Scan for the cell matching the given text and deliver its [x, y] coordinate at center. 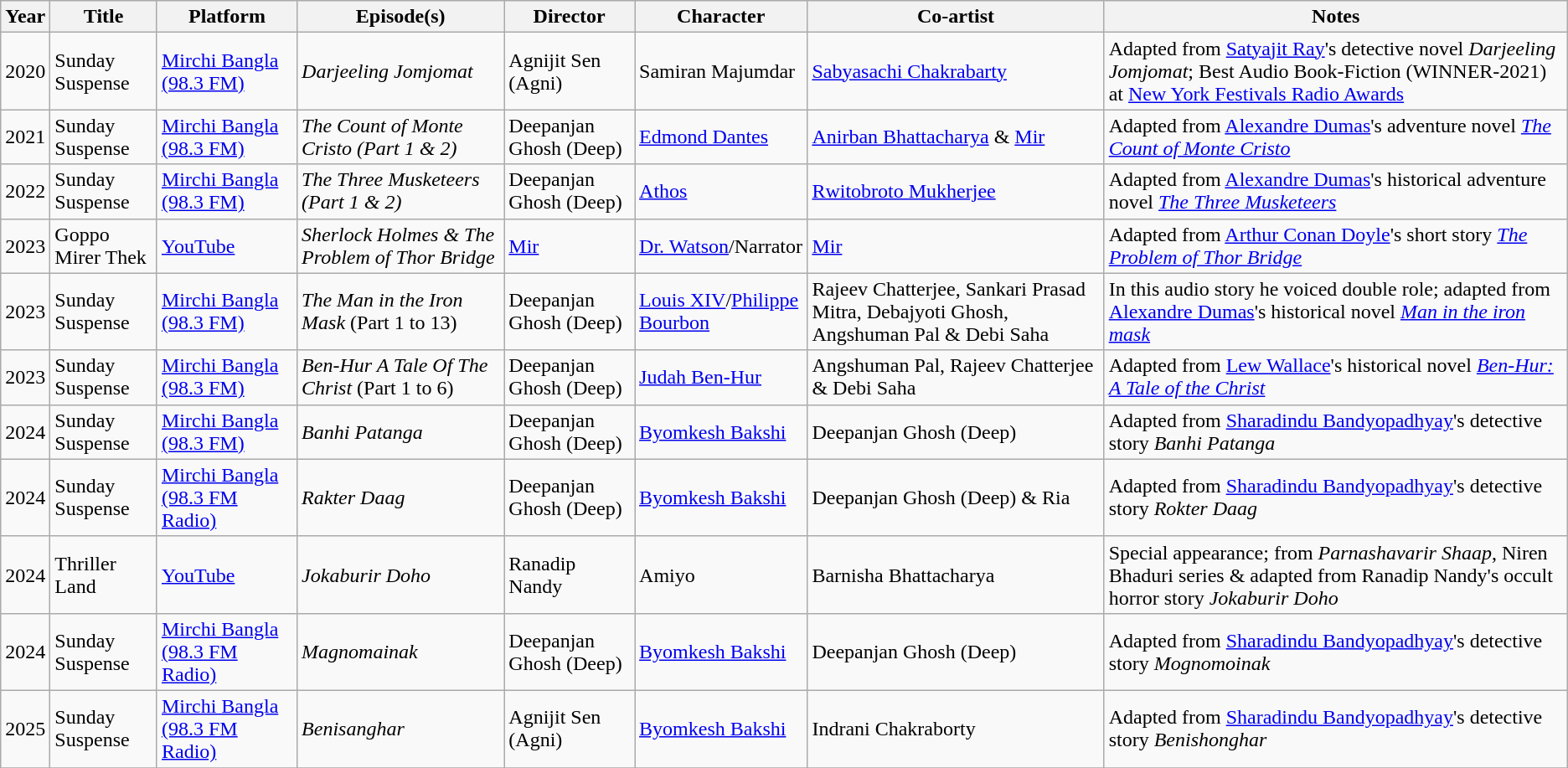
Rajeev Chatterjee, Sankari Prasad Mitra, Debajyoti Ghosh, Angshuman Pal & Debi Saha [956, 312]
Indrani Chakraborty [956, 729]
Amiyo [721, 575]
Ben-Hur A Tale Of The Christ (Part 1 to 6) [400, 377]
Thriller Land [104, 575]
Jokaburir Doho [400, 575]
Adapted from Sharadindu Bandyopadhyay's detective story Banhi Patanga [1335, 432]
Co-artist [956, 17]
Adapted from Arthur Conan Doyle's short story The Problem of Thor Bridge [1335, 246]
2022 [25, 191]
Athos [721, 191]
Angshuman Pal, Rajeev Chatterjee & Debi Saha [956, 377]
The Count of Monte Cristo (Part 1 & 2) [400, 137]
Sabyasachi Chakrabarty [956, 71]
Judah Ben-Hur [721, 377]
Adapted from Alexandre Dumas's historical adventure novel The Three Musketeers [1335, 191]
Special appearance; from Parnashavarir Shaap, Niren Bhaduri series & adapted from Ranadip Nandy's occult horror story Jokaburir Doho [1335, 575]
Magnomainak [400, 652]
Rwitobroto Mukherjee [956, 191]
Dr. Watson/Narrator [721, 246]
Title [104, 17]
Barnisha Bhattacharya [956, 575]
Louis XIV/Philippe Bourbon [721, 312]
The Man in the Iron Mask (Part 1 to 13) [400, 312]
Notes [1335, 17]
Adapted from Lew Wallace's historical novel Ben-Hur: A Tale of the Christ [1335, 377]
Adapted from Sharadindu Bandyopadhyay's detective story Rokter Daag [1335, 497]
Banhi Patanga [400, 432]
Samiran Majumdar [721, 71]
Year [25, 17]
Anirban Bhattacharya & Mir [956, 137]
Benisanghar [400, 729]
Episode(s) [400, 17]
2021 [25, 137]
Adapted from Alexandre Dumas's adventure novel The Count of Monte Cristo [1335, 137]
Sherlock Holmes & The Problem of Thor Bridge [400, 246]
Adapted from Sharadindu Bandyopadhyay's detective story Mognomoinak [1335, 652]
Goppo Mirer Thek [104, 246]
Adapted from Satyajit Ray's detective novel Darjeeling Jomjomat; Best Audio Book-Fiction (WINNER-2021) at New York Festivals Radio Awards [1335, 71]
Adapted from Sharadindu Bandyopadhyay's detective story Benishonghar [1335, 729]
2020 [25, 71]
Ranadip Nandy [570, 575]
Character [721, 17]
Darjeeling Jomjomat [400, 71]
2025 [25, 729]
The Three Musketeers (Part 1 & 2) [400, 191]
Director [570, 17]
Rakter Daag [400, 497]
Platform [226, 17]
Edmond Dantes [721, 137]
Deepanjan Ghosh (Deep) & Ria [956, 497]
In this audio story he voiced double role; adapted from Alexandre Dumas's historical novel Man in the iron mask [1335, 312]
